Determine the (x, y) coordinate at the center of the cell enclosing the given text.  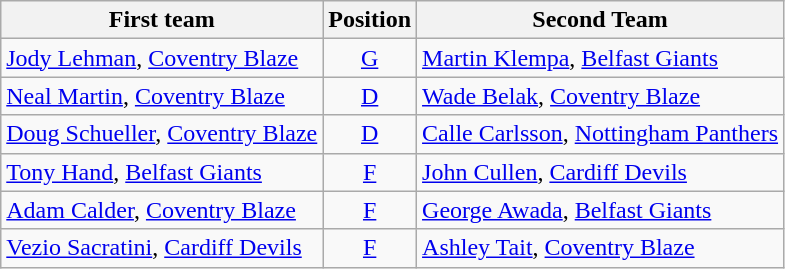
First team (162, 20)
Wade Belak, Coventry Blaze (600, 96)
Doug Schueller, Coventry Blaze (162, 134)
Vezio Sacratini, Cardiff Devils (162, 248)
Second Team (600, 20)
Ashley Tait, Coventry Blaze (600, 248)
Tony Hand, Belfast Giants (162, 172)
John Cullen, Cardiff Devils (600, 172)
Adam Calder, Coventry Blaze (162, 210)
George Awada, Belfast Giants (600, 210)
G (370, 58)
Neal Martin, Coventry Blaze (162, 96)
Position (370, 20)
Martin Klempa, Belfast Giants (600, 58)
Jody Lehman, Coventry Blaze (162, 58)
Calle Carlsson, Nottingham Panthers (600, 134)
